Return (X, Y) of the center of cell containing provided text 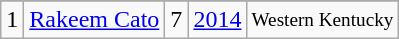
Western Kentucky (322, 20)
Rakeem Cato (94, 20)
1 (12, 20)
2014 (218, 20)
7 (176, 20)
